Search for the cell housing the specified text and yield its (X, Y) center coordinate. 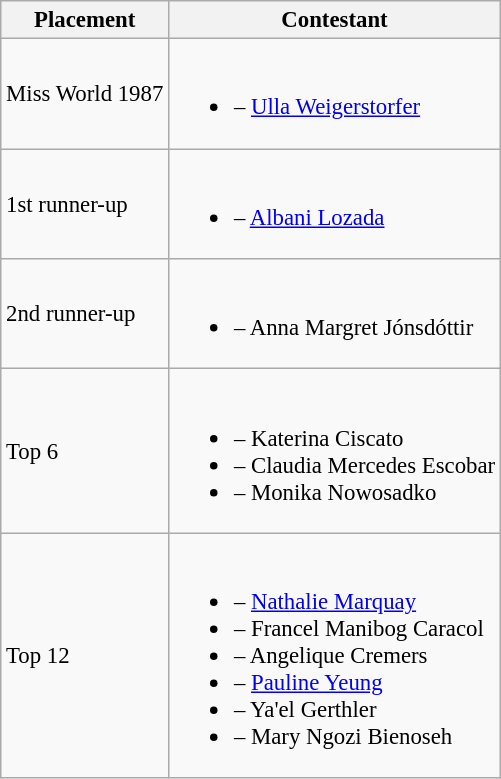
Top 6 (85, 451)
– Albani Lozada (335, 204)
Placement (85, 20)
– Ulla Weigerstorfer (335, 94)
Top 12 (85, 656)
– Katerina Ciscato – Claudia Mercedes Escobar – Monika Nowosadko (335, 451)
1st runner-up (85, 204)
2nd runner-up (85, 314)
– Nathalie Marquay – Francel Manibog Caracol – Angelique Cremers – Pauline Yeung – Ya'el Gerthler – Mary Ngozi Bienoseh (335, 656)
Miss World 1987 (85, 94)
Contestant (335, 20)
– Anna Margret Jónsdóttir (335, 314)
